Return the (X, Y) coordinate for the center point of the cell that contains the specified text.  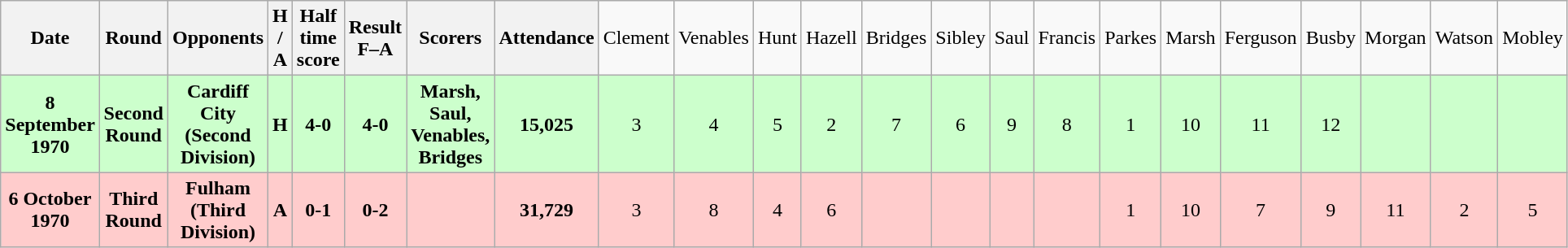
Round (133, 38)
Ferguson (1261, 38)
Saul (1012, 38)
6 October 1970 (50, 210)
H (281, 124)
Bridges (896, 38)
Marsh, Saul, Venables, Bridges (451, 124)
Cardiff City (Second Division) (218, 124)
Marsh (1191, 38)
15,025 (547, 124)
0-2 (375, 210)
Clement (636, 38)
Watson (1464, 38)
Scorers (451, 38)
Busby (1331, 38)
Fulham (Third Division) (218, 210)
Parkes (1130, 38)
Opponents (218, 38)
Mobley (1533, 38)
Third Round (133, 210)
31,729 (547, 210)
0-1 (318, 210)
Venables (714, 38)
Half time score (318, 38)
Date (50, 38)
H / A (281, 38)
8 September 1970 (50, 124)
Second Round (133, 124)
Attendance (547, 38)
Sibley (960, 38)
ResultF–A (375, 38)
12 (1331, 124)
Morgan (1396, 38)
Hunt (777, 38)
Hazell (831, 38)
Francis (1067, 38)
A (281, 210)
